Identify which cell holds the provided text, then report its (X, Y) central coordinate. 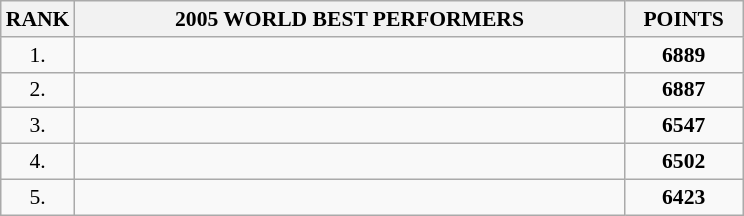
6423 (684, 197)
2. (38, 90)
6547 (684, 126)
6889 (684, 55)
3. (38, 126)
6887 (684, 90)
4. (38, 162)
POINTS (684, 19)
5. (38, 197)
2005 WORLD BEST PERFORMERS (349, 19)
1. (38, 55)
RANK (38, 19)
6502 (684, 162)
